From the cell containing the given text, extract its center point as (x, y) coordinate. 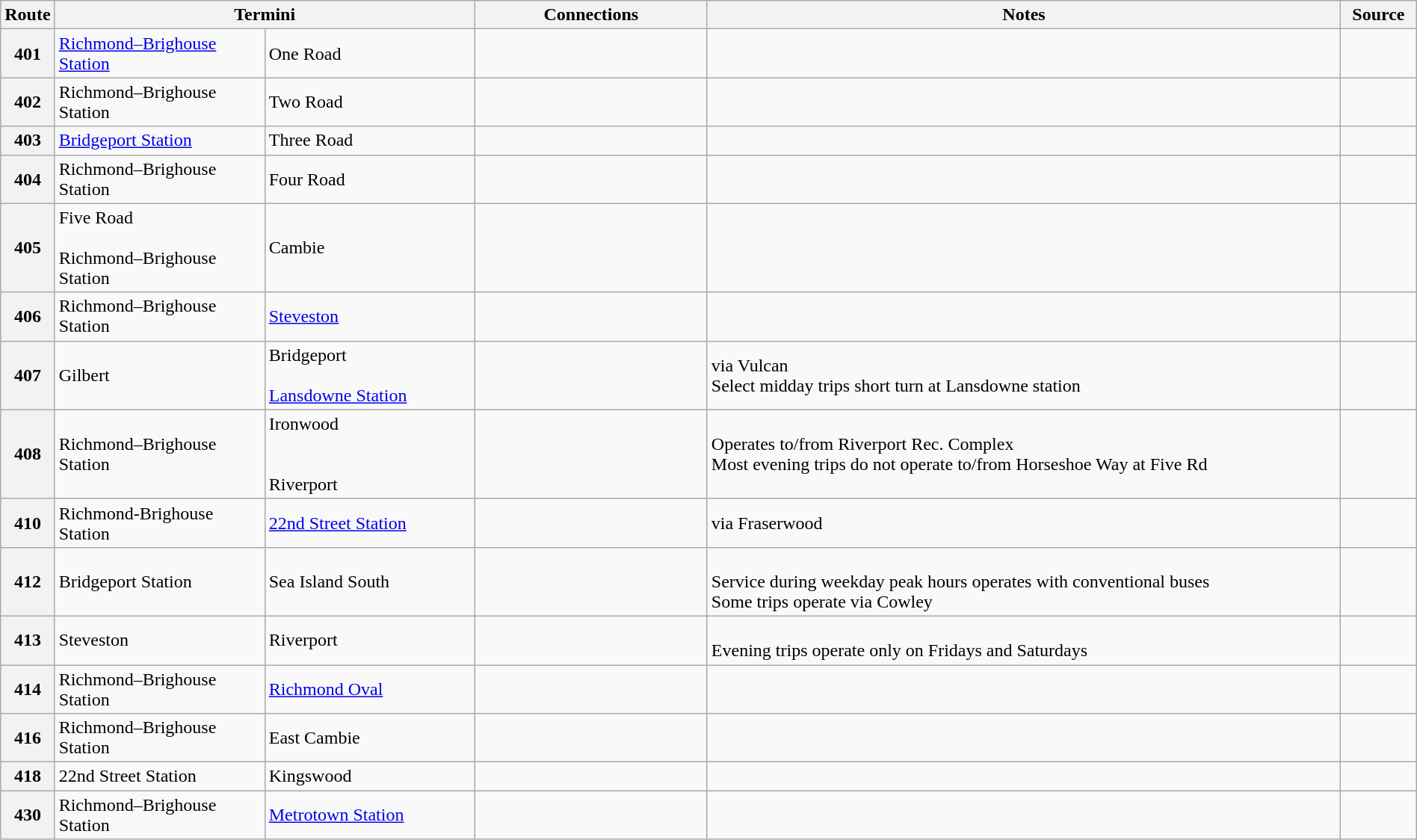
via Fraserwood (1024, 523)
Service during weekday peak hours operates with conventional busesSome trips operate via Cowley (1024, 581)
412 (28, 581)
Source (1379, 15)
Four Road (369, 179)
Two Road (369, 102)
414 (28, 689)
Metrotown Station (369, 815)
Five RoadRichmond–Brighouse Station (160, 248)
401 (28, 54)
Kingswood (369, 776)
407 (28, 375)
403 (28, 140)
Cambie (369, 248)
via VulcanSelect midday trips short turn at Lansdowne station (1024, 375)
Termini (265, 15)
East Cambie (369, 738)
430 (28, 815)
402 (28, 102)
Richmond Oval (369, 689)
Three Road (369, 140)
404 (28, 179)
IronwoodRiverport (369, 454)
Notes (1024, 15)
405 (28, 248)
408 (28, 454)
Operates to/from Riverport Rec. ComplexMost evening trips do not operate to/from Horseshoe Way at Five Rd (1024, 454)
One Road (369, 54)
Connections (590, 15)
Richmond-Brighouse Station (160, 523)
Riverport (369, 640)
413 (28, 640)
Gilbert (160, 375)
BridgeportLansdowne Station (369, 375)
Route (28, 15)
410 (28, 523)
416 (28, 738)
418 (28, 776)
Evening trips operate only on Fridays and Saturdays (1024, 640)
Sea Island South (369, 581)
406 (28, 317)
